Capture the cell that displays the provided text and extract its (x, y) central coordinate. 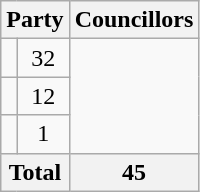
32 (43, 58)
Total (35, 172)
Councillors (134, 20)
1 (43, 134)
Party (35, 20)
12 (43, 96)
45 (134, 172)
